Identify which cell holds the provided text, then report its (x, y) central coordinate. 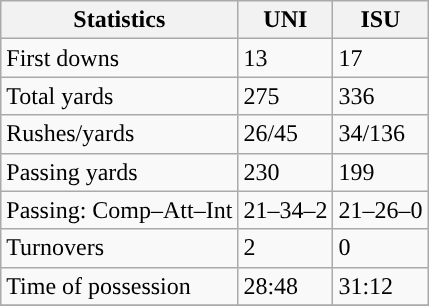
34/136 (380, 134)
UNI (286, 20)
2 (286, 248)
Passing yards (120, 172)
Rushes/yards (120, 134)
ISU (380, 20)
First downs (120, 58)
Total yards (120, 96)
230 (286, 172)
199 (380, 172)
336 (380, 96)
Turnovers (120, 248)
17 (380, 58)
0 (380, 248)
31:12 (380, 286)
Passing: Comp–Att–Int (120, 210)
21–26–0 (380, 210)
26/45 (286, 134)
28:48 (286, 286)
21–34–2 (286, 210)
Statistics (120, 20)
275 (286, 96)
13 (286, 58)
Time of possession (120, 286)
